Output the (x, y) coordinate of the center of the cell containing the given text.  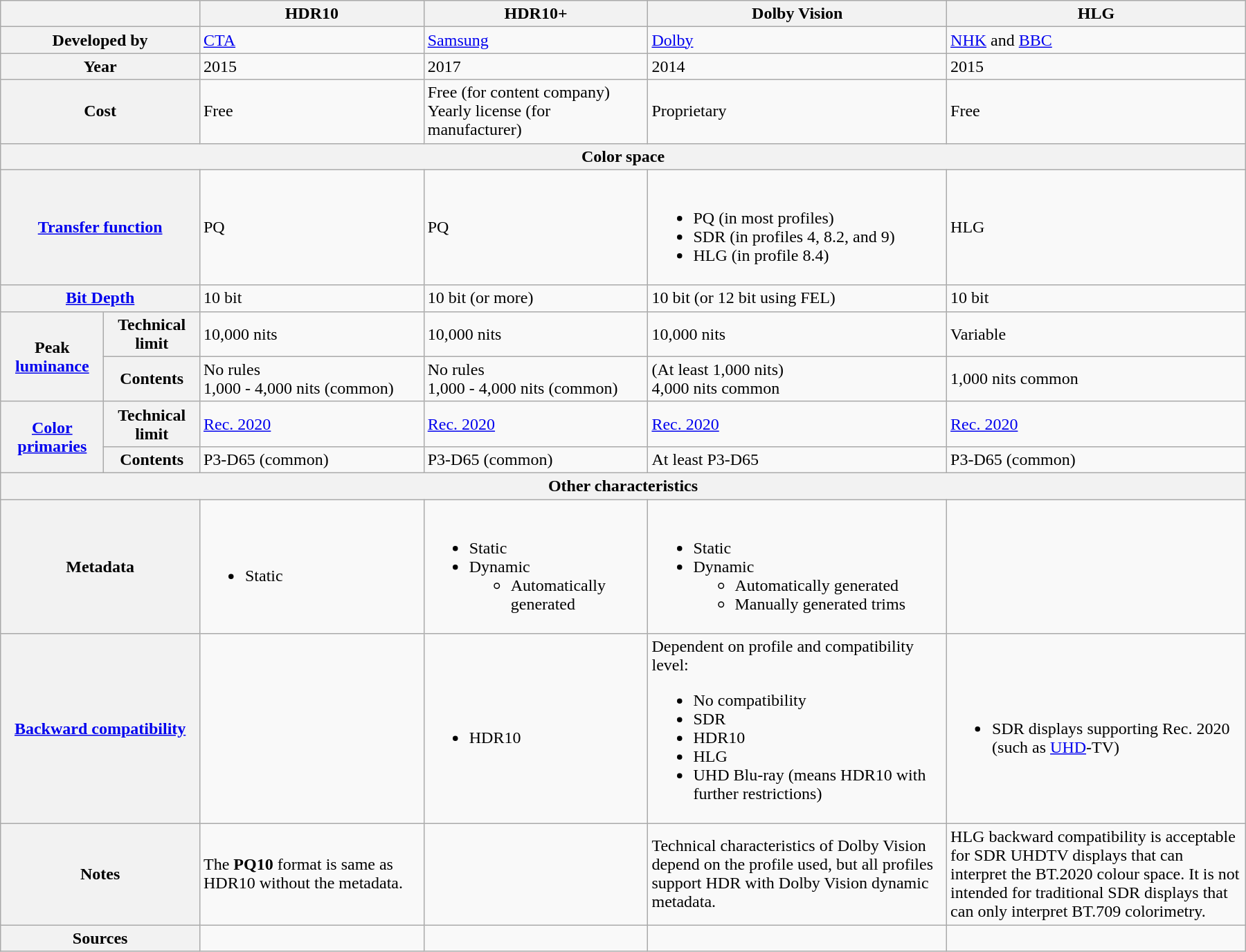
Technical characteristics of Dolby Vision depend on the profile used, but all profiles support HDR with Dolby Vision dynamic metadata. (797, 875)
Metadata (100, 567)
Backward compatibility (100, 729)
StaticDynamicAutomatically generated (536, 567)
NHK and BBC (1096, 40)
Bit Depth (100, 298)
(At least 1,000 nits)4,000 nits common (797, 379)
Peak luminance (53, 356)
StaticDynamicAutomatically generatedManually generated trims (797, 567)
Free (for content company)Yearly license (for manufacturer) (536, 111)
Variable (1096, 333)
Other characteristics (623, 486)
CTA (311, 40)
1,000 nits common (1096, 379)
Sources (100, 938)
PQ (in most profiles)SDR (in profiles 4, 8.2, and 9)HLG (in profile 8.4) (797, 227)
Dolby Vision (797, 14)
Dolby (797, 40)
2017 (536, 66)
2014 (797, 66)
Color space (623, 156)
HDR10+ (536, 14)
Dependent on profile and compatibility level:No compatibilitySDRHDR10HLGUHD Blu-ray (means HDR10 with further restrictions) (797, 729)
SDR displays supporting Rec. 2020 (such as UHD-TV) (1096, 729)
10 bit (or 12 bit using FEL) (797, 298)
10 bit (or more) (536, 298)
Developed by (100, 40)
Year (100, 66)
The PQ10 format is same as HDR10 without the metadata. (311, 875)
At least P3-D65 (797, 459)
Transfer function (100, 227)
Cost (100, 111)
Color primaries (53, 437)
Notes (100, 875)
Proprietary (797, 111)
Static (311, 567)
Samsung (536, 40)
